Return (X, Y) of the center of cell containing provided text 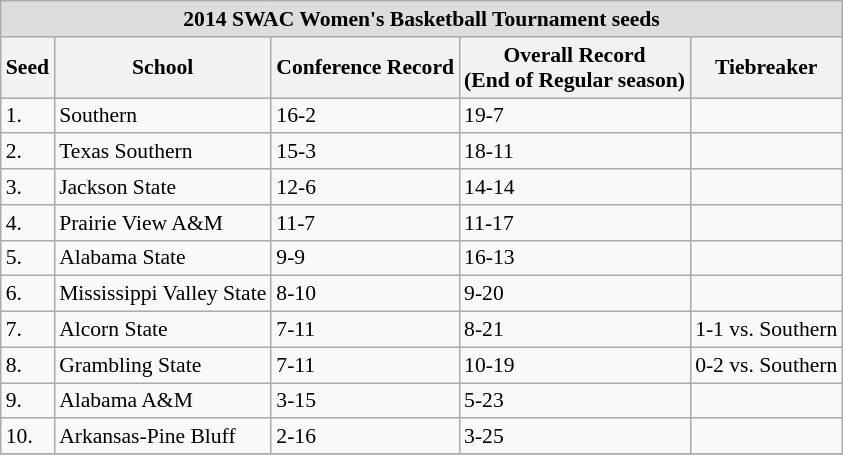
4. (28, 223)
Jackson State (162, 187)
2. (28, 152)
Southern (162, 116)
3-25 (574, 437)
18-11 (574, 152)
Texas Southern (162, 152)
5-23 (574, 401)
7. (28, 330)
10. (28, 437)
9-20 (574, 294)
14-14 (574, 187)
1-1 vs. Southern (766, 330)
Alcorn State (162, 330)
9-9 (365, 258)
8. (28, 365)
Prairie View A&M (162, 223)
5. (28, 258)
16-2 (365, 116)
12-6 (365, 187)
Arkansas-Pine Bluff (162, 437)
9. (28, 401)
10-19 (574, 365)
Seed (28, 68)
Grambling State (162, 365)
11-17 (574, 223)
1. (28, 116)
2014 SWAC Women's Basketball Tournament seeds (422, 19)
Overall Record (End of Regular season) (574, 68)
6. (28, 294)
3. (28, 187)
0-2 vs. Southern (766, 365)
Conference Record (365, 68)
School (162, 68)
11-7 (365, 223)
Tiebreaker (766, 68)
8-21 (574, 330)
8-10 (365, 294)
Alabama A&M (162, 401)
Alabama State (162, 258)
2-16 (365, 437)
16-13 (574, 258)
Mississippi Valley State (162, 294)
19-7 (574, 116)
3-15 (365, 401)
15-3 (365, 152)
